For the text-containing cell, return its midpoint in (x, y) coordinate format. 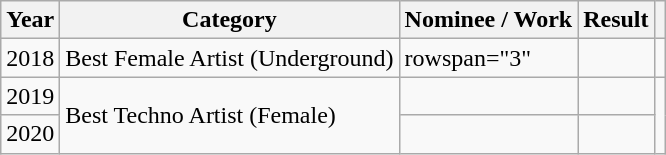
Nominee / Work (488, 20)
Best Techno Artist (Female) (230, 115)
Result (616, 20)
2018 (30, 58)
2020 (30, 134)
2019 (30, 96)
Category (230, 20)
Year (30, 20)
rowspan="3" (488, 58)
Best Female Artist (Underground) (230, 58)
